From the cell containing the given text, extract its center point as [X, Y] coordinate. 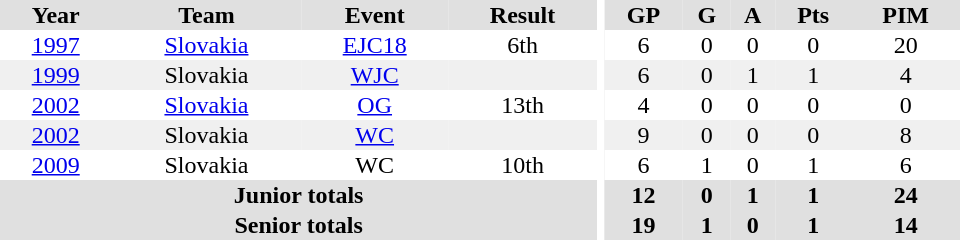
8 [906, 135]
9 [644, 135]
20 [906, 45]
G [706, 15]
10th [522, 165]
12 [644, 195]
EJC18 [375, 45]
Junior totals [298, 195]
6th [522, 45]
1997 [56, 45]
Pts [813, 15]
Event [375, 15]
WJC [375, 75]
19 [644, 225]
13th [522, 105]
Senior totals [298, 225]
OG [375, 105]
Year [56, 15]
24 [906, 195]
Team [206, 15]
Result [522, 15]
GP [644, 15]
A [752, 15]
1999 [56, 75]
PIM [906, 15]
2009 [56, 165]
14 [906, 225]
